Provide the (x, y) coordinate of the cell's center where the given text is located.  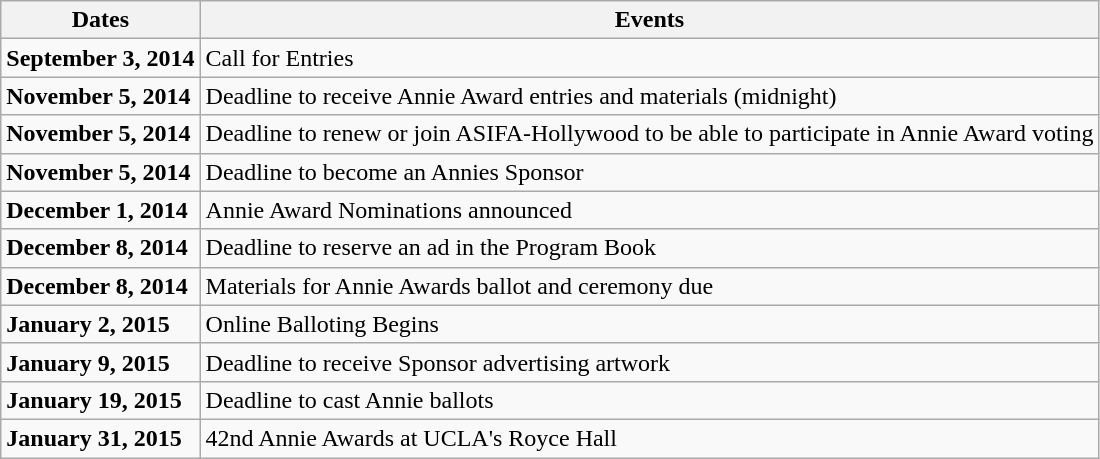
Deadline to reserve an ad in the Program Book (650, 248)
Events (650, 20)
Online Balloting Begins (650, 324)
Deadline to cast Annie ballots (650, 400)
January 2, 2015 (100, 324)
September 3, 2014 (100, 58)
Deadline to renew or join ASIFA-Hollywood to be able to participate in Annie Award voting (650, 134)
January 19, 2015 (100, 400)
Deadline to receive Annie Award entries and materials (midnight) (650, 96)
January 31, 2015 (100, 438)
Dates (100, 20)
Deadline to become an Annies Sponsor (650, 172)
January 9, 2015 (100, 362)
Call for Entries (650, 58)
Materials for Annie Awards ballot and ceremony due (650, 286)
42nd Annie Awards at UCLA's Royce Hall (650, 438)
Annie Award Nominations announced (650, 210)
Deadline to receive Sponsor advertising artwork (650, 362)
December 1, 2014 (100, 210)
